Locate the cell with the specified text and output its (X, Y) center coordinate. 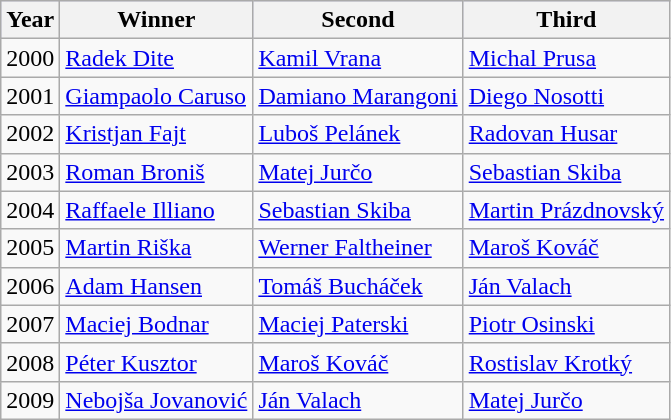
Giampaolo Caruso (156, 96)
Damiano Marangoni (358, 96)
Winner (156, 20)
Werner Faltheiner (358, 248)
2002 (30, 134)
2007 (30, 324)
2003 (30, 172)
Martin Riška (156, 248)
Diego Nosotti (566, 96)
Raffaele Illiano (156, 210)
Rostislav Krotký (566, 362)
Second (358, 20)
Third (566, 20)
Maciej Bodnar (156, 324)
Kamil Vrana (358, 58)
Radek Dite (156, 58)
Luboš Pelánek (358, 134)
Péter Kusztor (156, 362)
Nebojša Jovanović (156, 400)
Year (30, 20)
Adam Hansen (156, 286)
Radovan Husar (566, 134)
Kristjan Fajt (156, 134)
Tomáš Bucháček (358, 286)
2006 (30, 286)
2001 (30, 96)
Maciej Paterski (358, 324)
2009 (30, 400)
2004 (30, 210)
2008 (30, 362)
Michal Prusa (566, 58)
2005 (30, 248)
Martin Prázdnovský (566, 210)
Roman Broniš (156, 172)
2000 (30, 58)
Piotr Osinski (566, 324)
